Return the [x, y] coordinate for the center point of the cell that contains the specified text.  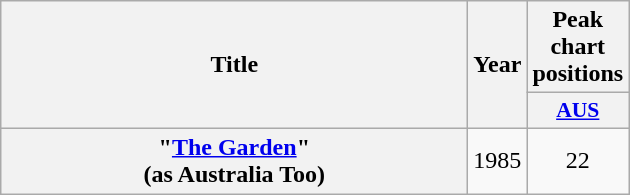
Title [234, 65]
1985 [498, 160]
"The Garden"(as Australia Too) [234, 160]
Peak chart positions [578, 47]
AUS [578, 111]
Year [498, 65]
22 [578, 160]
